Detect which cell encompasses the target text, then output its (X, Y) center coordinate. 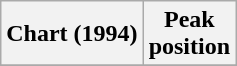
Peakposition (189, 34)
Chart (1994) (72, 34)
